Search for the cell housing the specified text and yield its [x, y] center coordinate. 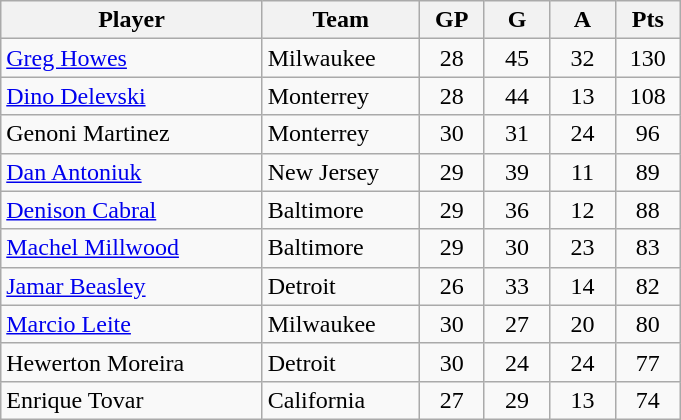
77 [648, 362]
20 [582, 324]
Marcio Leite [132, 324]
Dan Antoniuk [132, 172]
12 [582, 210]
A [582, 20]
108 [648, 96]
31 [516, 134]
GP [452, 20]
130 [648, 58]
32 [582, 58]
Genoni Martinez [132, 134]
Denison Cabral [132, 210]
45 [516, 58]
83 [648, 248]
Hewerton Moreira [132, 362]
44 [516, 96]
Greg Howes [132, 58]
Pts [648, 20]
88 [648, 210]
California [340, 400]
74 [648, 400]
36 [516, 210]
Player [132, 20]
26 [452, 286]
89 [648, 172]
Machel Millwood [132, 248]
96 [648, 134]
80 [648, 324]
23 [582, 248]
Jamar Beasley [132, 286]
Team [340, 20]
39 [516, 172]
11 [582, 172]
Enrique Tovar [132, 400]
33 [516, 286]
New Jersey [340, 172]
G [516, 20]
82 [648, 286]
14 [582, 286]
Dino Delevski [132, 96]
